Capture the cell that displays the provided text and extract its [x, y] central coordinate. 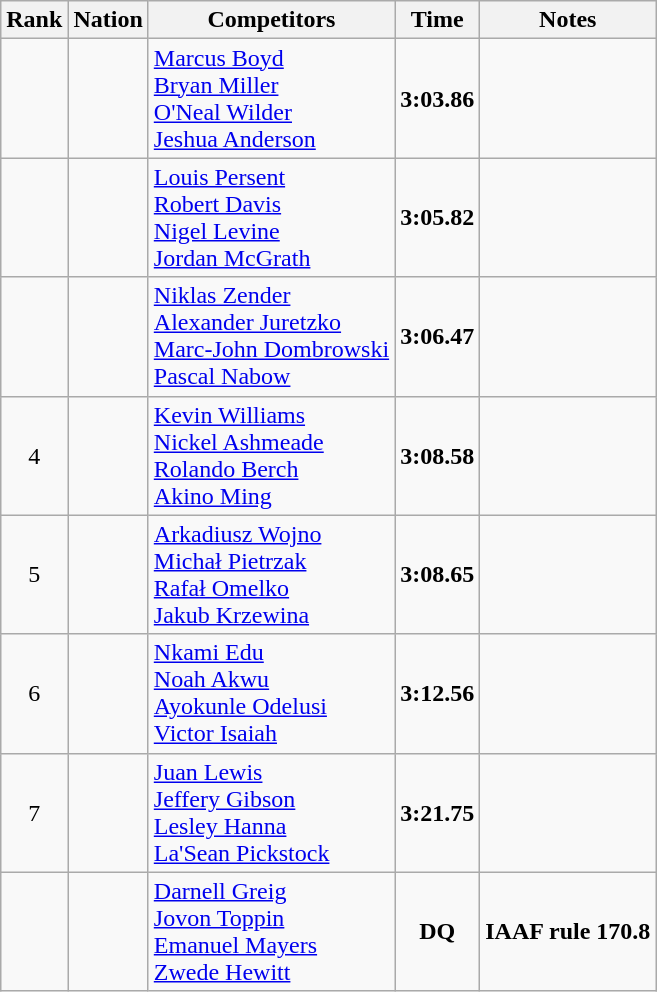
Nation [108, 20]
Kevin WilliamsNickel AshmeadeRolando BerchAkino Ming [271, 456]
Rank [34, 20]
3:06.47 [438, 336]
Marcus BoydBryan MillerO'Neal WilderJeshua Anderson [271, 98]
Niklas ZenderAlexander JuretzkoMarc-John DombrowskiPascal Nabow [271, 336]
Darnell GreigJovon ToppinEmanuel MayersZwede Hewitt [271, 932]
Arkadiusz WojnoMichał PietrzakRafał OmelkoJakub Krzewina [271, 574]
DQ [438, 932]
Nkami EduNoah AkwuAyokunle OdelusiVictor Isaiah [271, 694]
6 [34, 694]
Competitors [271, 20]
3:05.82 [438, 218]
IAAF rule 170.8 [568, 932]
3:08.65 [438, 574]
3:03.86 [438, 98]
Notes [568, 20]
3:12.56 [438, 694]
Juan LewisJeffery GibsonLesley HannaLa'Sean Pickstock [271, 812]
3:21.75 [438, 812]
3:08.58 [438, 456]
Louis PersentRobert DavisNigel LevineJordan McGrath [271, 218]
Time [438, 20]
4 [34, 456]
7 [34, 812]
5 [34, 574]
